Identify which cell holds the provided text, then report its (x, y) central coordinate. 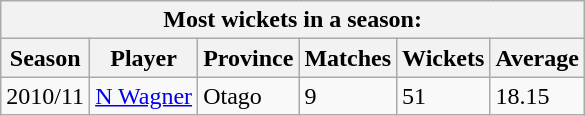
Matches (348, 58)
Player (144, 58)
Province (248, 58)
9 (348, 96)
Otago (248, 96)
N Wagner (144, 96)
2010/11 (46, 96)
Wickets (444, 58)
51 (444, 96)
18.15 (538, 96)
Most wickets in a season: (293, 20)
Average (538, 58)
Season (46, 58)
